Find where the given text appears and provide that cell's center as (x, y) coordinate. 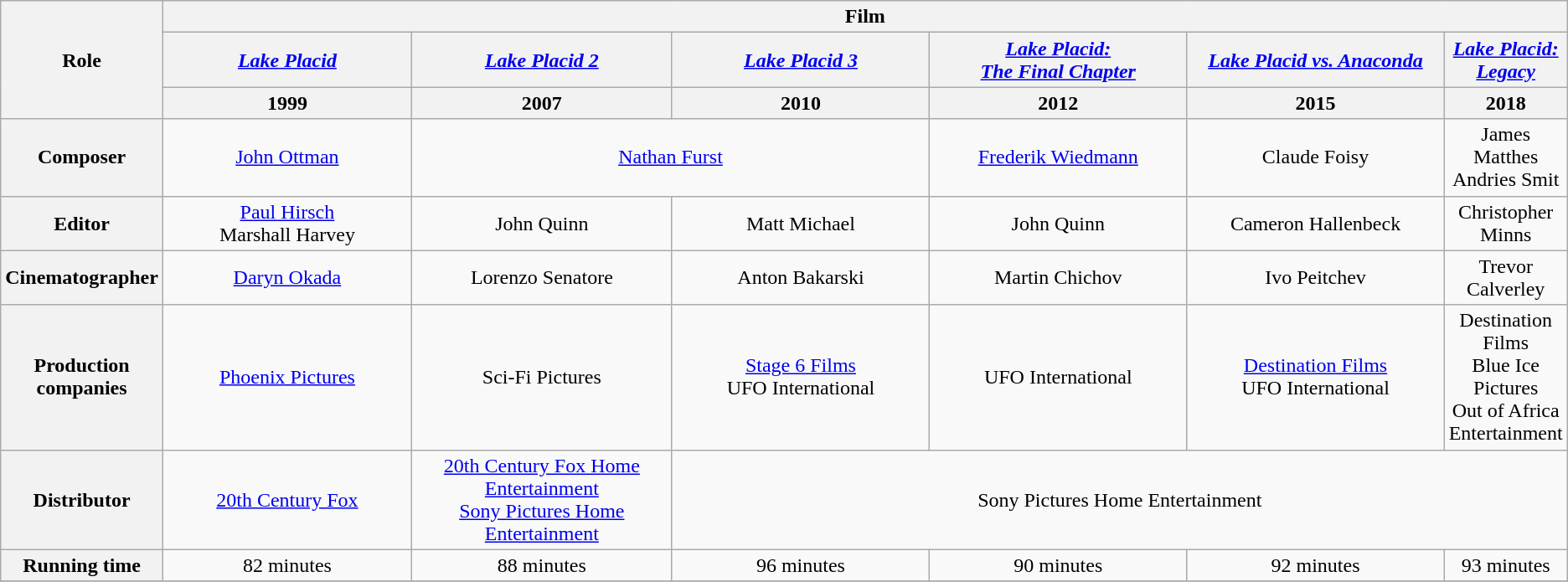
Stage 6 FilmsUFO International (801, 377)
Production companies (82, 377)
Daryn Okada (286, 278)
Lake Placid 3 (801, 60)
Martin Chichov (1059, 278)
James MatthesAndries Smit (1506, 157)
Matt Michael (801, 223)
Paul HirschMarshall Harvey (286, 223)
Role (82, 60)
Anton Bakarski (801, 278)
Phoenix Pictures (286, 377)
Running time (82, 565)
Sony Pictures Home Entertainment (1119, 499)
Frederik Wiedmann (1059, 157)
Lake Placid (286, 60)
Lake Placid: The Final Chapter (1059, 60)
90 minutes (1059, 565)
Trevor Calverley (1506, 278)
96 minutes (801, 565)
Lake Placid 2 (541, 60)
82 minutes (286, 565)
John Ottman (286, 157)
20th Century Fox Home EntertainmentSony Pictures Home Entertainment (541, 499)
Editor (82, 223)
1999 (286, 103)
88 minutes (541, 565)
Cameron Hallenbeck (1315, 223)
Destination FilmsBlue Ice PicturesOut of Africa Entertainment (1506, 377)
Cinematographer (82, 278)
Composer (82, 157)
UFO International (1059, 377)
Nathan Furst (670, 157)
2015 (1315, 103)
Claude Foisy (1315, 157)
2012 (1059, 103)
Film (864, 17)
93 minutes (1506, 565)
2018 (1506, 103)
2010 (801, 103)
Christopher Minns (1506, 223)
2007 (541, 103)
92 minutes (1315, 565)
Lake Placid: Legacy (1506, 60)
Destination FilmsUFO International (1315, 377)
Ivo Peitchev (1315, 278)
Lake Placid vs. Anaconda (1315, 60)
Sci-Fi Pictures (541, 377)
Lorenzo Senatore (541, 278)
Distributor (82, 499)
20th Century Fox (286, 499)
